Pinpoint the cell where the given text exists, returning its (x, y) midpoint coordinate. 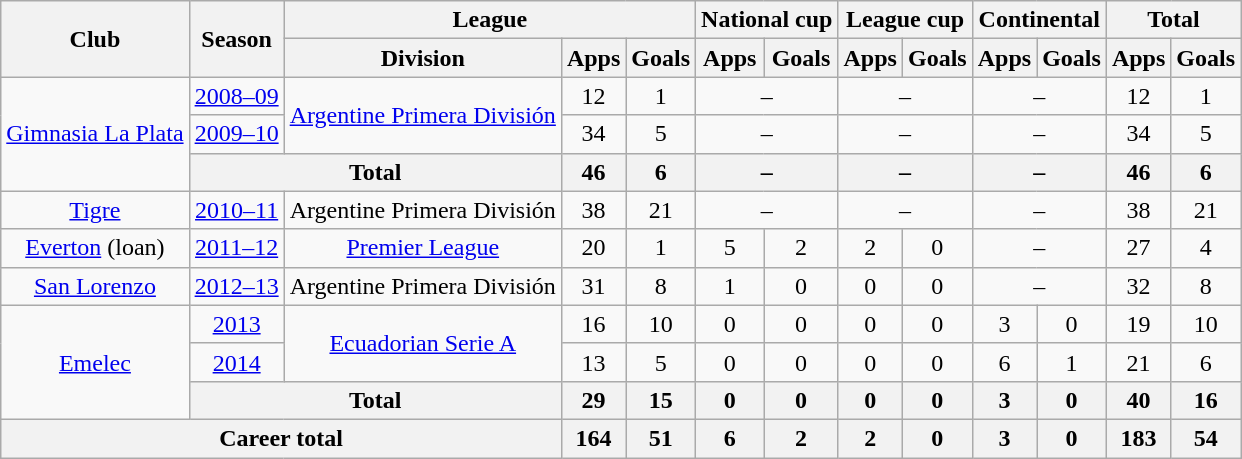
League cup (905, 20)
San Lorenzo (95, 286)
Tigre (95, 210)
National cup (767, 20)
Emelec (95, 362)
Division (422, 58)
Premier League (422, 248)
Season (236, 39)
Career total (282, 438)
2011–12 (236, 248)
Club (95, 39)
Gimnasia La Plata (95, 134)
2014 (236, 362)
2008–09 (236, 96)
32 (1138, 286)
31 (593, 286)
20 (593, 248)
19 (1138, 324)
Everton (loan) (95, 248)
27 (1138, 248)
13 (593, 362)
Continental (1039, 20)
League (490, 20)
2013 (236, 324)
183 (1138, 438)
Ecuadorian Serie A (422, 343)
54 (1206, 438)
164 (593, 438)
15 (661, 400)
2012–13 (236, 286)
4 (1206, 248)
2010–11 (236, 210)
51 (661, 438)
40 (1138, 400)
2009–10 (236, 134)
29 (593, 400)
